Locate the cell with the specified text and output its (x, y) center coordinate. 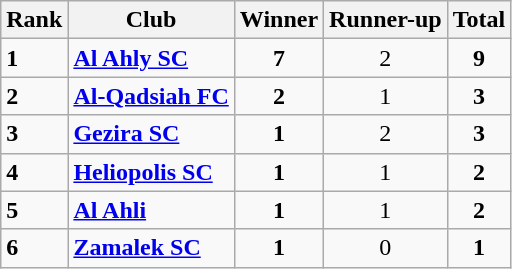
Al-Qadsiah FC (151, 96)
Club (151, 20)
5 (34, 210)
9 (479, 58)
4 (34, 172)
6 (34, 248)
Total (479, 20)
0 (386, 248)
Gezira SC (151, 134)
Al Ahly SC (151, 58)
Heliopolis SC (151, 172)
Al Ahli (151, 210)
7 (278, 58)
Winner (278, 20)
Rank (34, 20)
Zamalek SC (151, 248)
Runner-up (386, 20)
